Detect which cell encompasses the target text, then output its [X, Y] center coordinate. 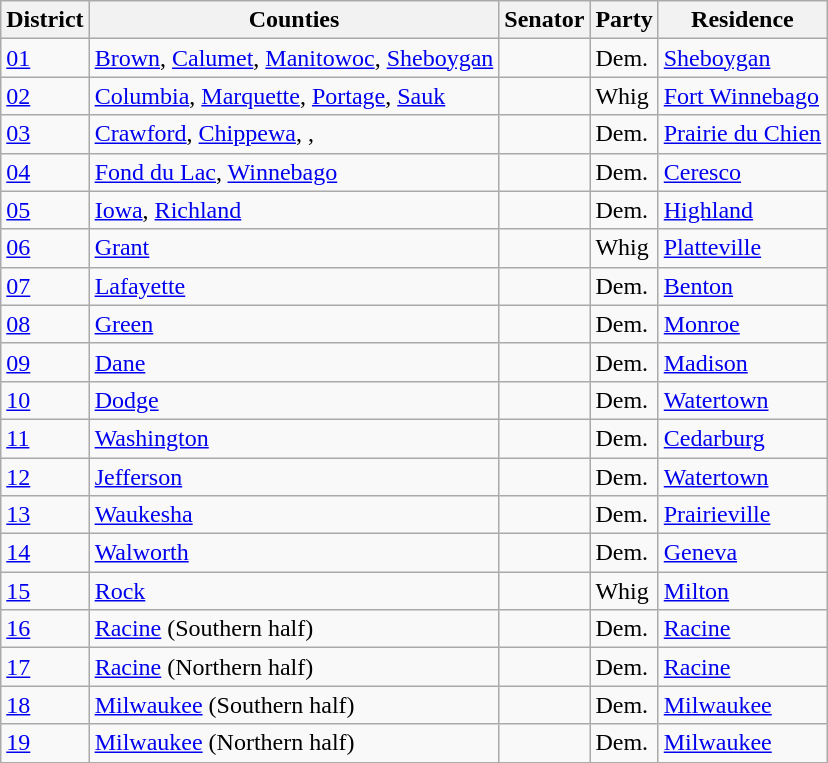
Benton [742, 286]
Ceresco [742, 172]
Geneva [742, 553]
Monroe [742, 324]
Fond du Lac, Winnebago [294, 172]
Rock [294, 591]
06 [45, 248]
Milwaukee (Northern half) [294, 743]
Grant [294, 248]
Green [294, 324]
03 [45, 134]
Milton [742, 591]
16 [45, 629]
Counties [294, 20]
Residence [742, 20]
Racine (Southern half) [294, 629]
18 [45, 705]
19 [45, 743]
05 [45, 210]
Dodge [294, 400]
Prairieville [742, 515]
04 [45, 172]
Iowa, Richland [294, 210]
10 [45, 400]
02 [45, 96]
08 [45, 324]
12 [45, 477]
Highland [742, 210]
11 [45, 438]
07 [45, 286]
09 [45, 362]
Crawford, Chippewa, , [294, 134]
Sheboygan [742, 58]
Jefferson [294, 477]
Dane [294, 362]
01 [45, 58]
Cedarburg [742, 438]
Milwaukee (Southern half) [294, 705]
Platteville [742, 248]
District [45, 20]
Senator [544, 20]
Brown, Calumet, Manitowoc, Sheboygan [294, 58]
17 [45, 667]
Waukesha [294, 515]
Lafayette [294, 286]
Madison [742, 362]
Fort Winnebago [742, 96]
Washington [294, 438]
Prairie du Chien [742, 134]
Party [624, 20]
15 [45, 591]
Walworth [294, 553]
14 [45, 553]
13 [45, 515]
Columbia, Marquette, Portage, Sauk [294, 96]
Racine (Northern half) [294, 667]
